Find where the given text appears and provide that cell's center as [x, y] coordinate. 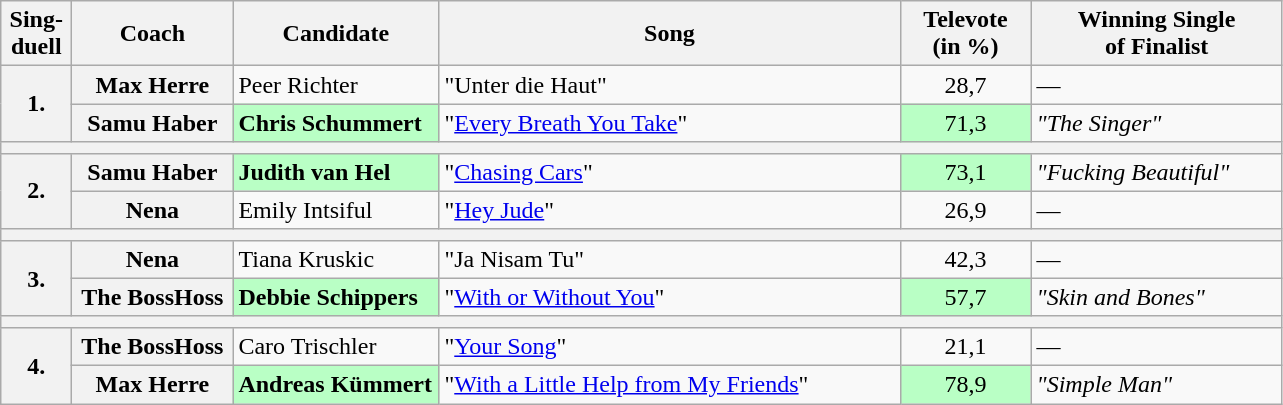
"Chasing Cars" [670, 172]
Chris Schummert [336, 123]
Coach [152, 34]
Televote(in %) [966, 34]
Emily Intsiful [336, 210]
42,3 [966, 259]
21,1 [966, 346]
Judith van Hel [336, 172]
"The Singer" [1156, 123]
"Your Song" [670, 346]
"Ja Nisam Tu" [670, 259]
Winning Singleof Finalist [1156, 34]
Debbie Schippers [336, 297]
Song [670, 34]
"Skin and Bones" [1156, 297]
73,1 [966, 172]
Andreas Kümmert [336, 384]
Caro Trischler [336, 346]
1. [36, 104]
28,7 [966, 85]
Sing-duell [36, 34]
"Hey Jude" [670, 210]
"With a Little Help from My Friends" [670, 384]
26,9 [966, 210]
"Unter die Haut" [670, 85]
Peer Richter [336, 85]
"With or Without You" [670, 297]
Tiana Kruskic [336, 259]
"Every Breath You Take" [670, 123]
4. [36, 365]
57,7 [966, 297]
78,9 [966, 384]
71,3 [966, 123]
3. [36, 278]
Candidate [336, 34]
2. [36, 191]
"Simple Man" [1156, 384]
"Fucking Beautiful" [1156, 172]
